Output the (X, Y) coordinate of the center of the cell containing the given text.  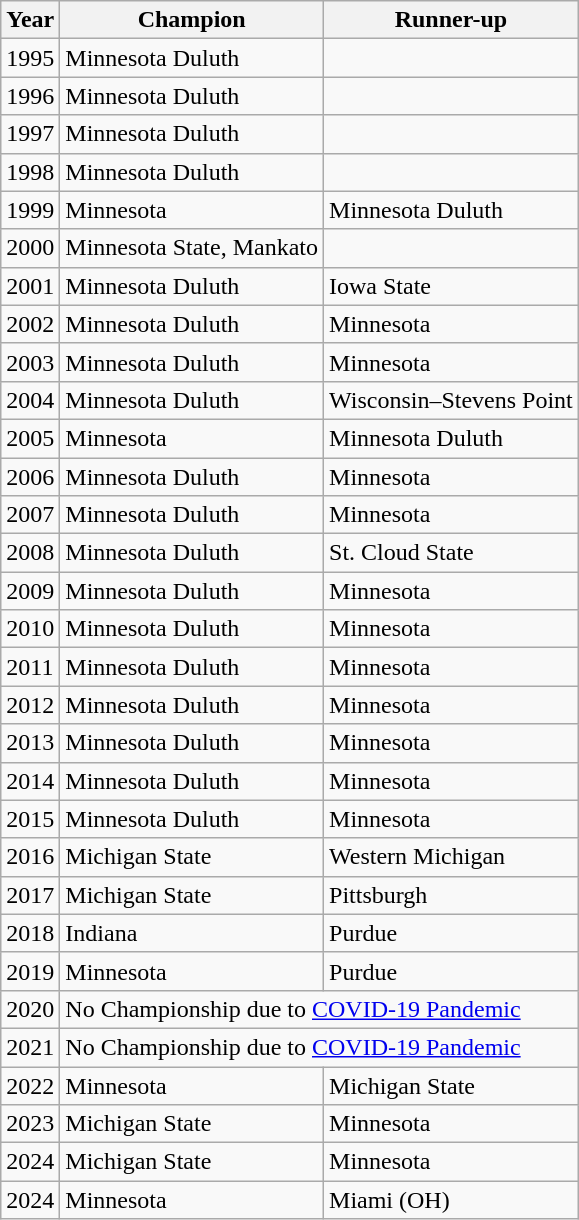
1998 (30, 172)
2017 (30, 895)
Runner-up (452, 20)
2018 (30, 933)
2022 (30, 1085)
Pittsburgh (452, 895)
2008 (30, 553)
Iowa State (452, 286)
2021 (30, 1047)
2023 (30, 1124)
2003 (30, 362)
2006 (30, 477)
1996 (30, 96)
2000 (30, 248)
Indiana (192, 933)
Minnesota State, Mankato (192, 248)
1995 (30, 58)
St. Cloud State (452, 553)
2002 (30, 324)
Year (30, 20)
2014 (30, 781)
2015 (30, 819)
1997 (30, 134)
2007 (30, 515)
2012 (30, 705)
2004 (30, 400)
2013 (30, 743)
2011 (30, 667)
Western Michigan (452, 857)
1999 (30, 210)
Champion (192, 20)
Wisconsin–Stevens Point (452, 400)
2005 (30, 438)
Miami (OH) (452, 1200)
2020 (30, 1009)
2019 (30, 971)
2009 (30, 591)
2016 (30, 857)
2001 (30, 286)
2010 (30, 629)
